Capture the cell that displays the provided text and extract its [X, Y] central coordinate. 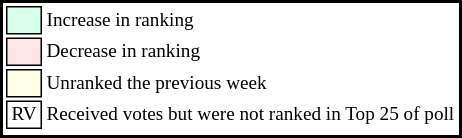
RV [24, 114]
Increase in ranking [250, 20]
Unranked the previous week [250, 83]
Decrease in ranking [250, 52]
Received votes but were not ranked in Top 25 of poll [250, 114]
